Locate the cell with the specified text and output its [X, Y] center coordinate. 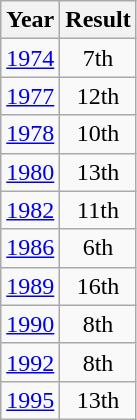
6th [98, 248]
1977 [30, 96]
Result [98, 20]
Year [30, 20]
1995 [30, 400]
1989 [30, 286]
16th [98, 286]
1982 [30, 210]
1990 [30, 324]
10th [98, 134]
12th [98, 96]
1992 [30, 362]
11th [98, 210]
1980 [30, 172]
1978 [30, 134]
7th [98, 58]
1986 [30, 248]
1974 [30, 58]
